Capture the cell that displays the provided text and extract its (X, Y) central coordinate. 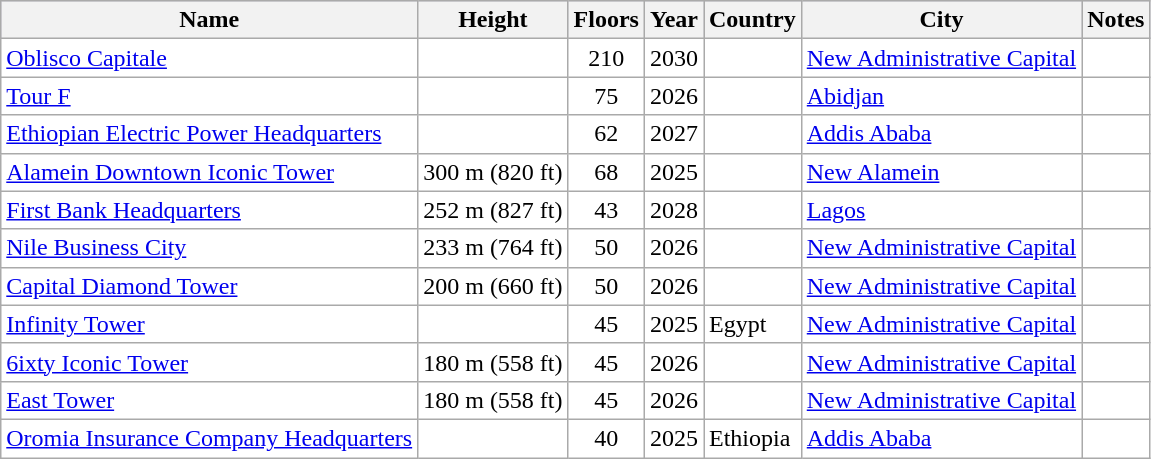
Infinity Tower (210, 324)
2027 (674, 134)
40 (606, 438)
Notes (1116, 20)
Height (493, 20)
62 (606, 134)
Country (753, 20)
Egypt (753, 324)
First Bank Headquarters (210, 210)
252 m (827 ft) (493, 210)
Oromia Insurance Company Headquarters (210, 438)
43 (606, 210)
Capital Diamond Tower (210, 286)
City (941, 20)
Floors (606, 20)
2030 (674, 58)
Oblisco Capitale (210, 58)
2028 (674, 210)
Tour F (210, 96)
210 (606, 58)
75 (606, 96)
233 m (764 ft) (493, 248)
Ethiopia (753, 438)
Year (674, 20)
6ixty Iconic Tower (210, 362)
Abidjan (941, 96)
Ethiopian Electric Power Headquarters (210, 134)
New Alamein (941, 172)
300 m (820 ft) (493, 172)
Alamein Downtown Iconic Tower (210, 172)
68 (606, 172)
Name (210, 20)
Lagos (941, 210)
200 m (660 ft) (493, 286)
Nile Business City (210, 248)
East Tower (210, 400)
